Capture the cell that displays the provided text and extract its (X, Y) central coordinate. 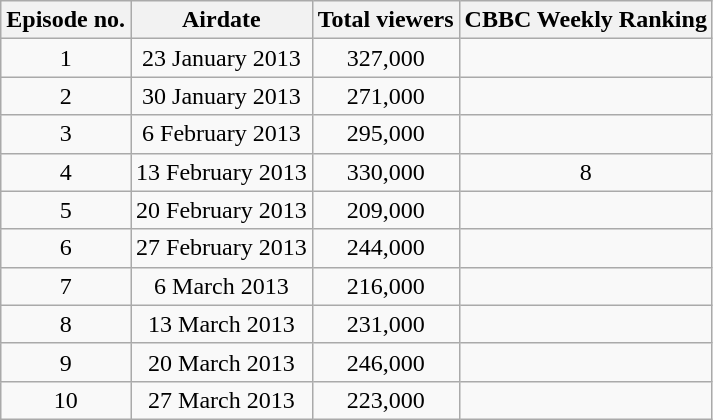
3 (66, 134)
27 March 2013 (222, 400)
223,000 (386, 400)
30 January 2013 (222, 96)
Airdate (222, 20)
6 March 2013 (222, 286)
CBBC Weekly Ranking (586, 20)
295,000 (386, 134)
Episode no. (66, 20)
20 March 2013 (222, 362)
216,000 (386, 286)
7 (66, 286)
23 January 2013 (222, 58)
6 February 2013 (222, 134)
327,000 (386, 58)
271,000 (386, 96)
5 (66, 210)
1 (66, 58)
246,000 (386, 362)
13 March 2013 (222, 324)
13 February 2013 (222, 172)
27 February 2013 (222, 248)
209,000 (386, 210)
10 (66, 400)
Total viewers (386, 20)
330,000 (386, 172)
6 (66, 248)
244,000 (386, 248)
20 February 2013 (222, 210)
4 (66, 172)
9 (66, 362)
2 (66, 96)
231,000 (386, 324)
